Find where the given text appears and provide that cell's center as (X, Y) coordinate. 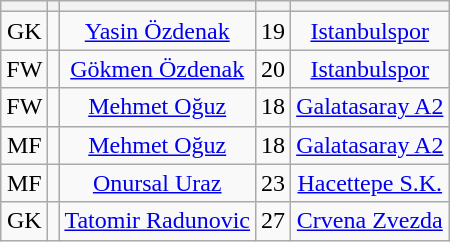
Hacettepe S.K. (370, 183)
23 (274, 183)
27 (274, 221)
Yasin Özdenak (158, 31)
Tatomir Radunovic (158, 221)
Gökmen Özdenak (158, 69)
19 (274, 31)
Crvena Zvezda (370, 221)
20 (274, 69)
Onursal Uraz (158, 183)
